Extract the [x, y] coordinate from the center of the cell holding the provided text.  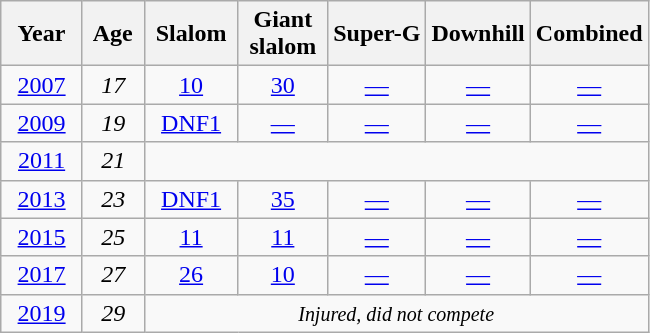
26 [191, 275]
2011 [42, 161]
2017 [42, 275]
Age [113, 34]
Slalom [191, 34]
30 [283, 85]
Combined [589, 34]
19 [113, 123]
Injured, did not compete [396, 313]
Year [42, 34]
17 [113, 85]
25 [113, 237]
2009 [42, 123]
2007 [42, 85]
35 [283, 199]
27 [113, 275]
2019 [42, 313]
29 [113, 313]
Downhill [478, 34]
2013 [42, 199]
2015 [42, 237]
23 [113, 199]
Giant slalom [283, 34]
21 [113, 161]
Super-G [377, 34]
